Return the (X, Y) coordinate for the center point of the cell that contains the specified text.  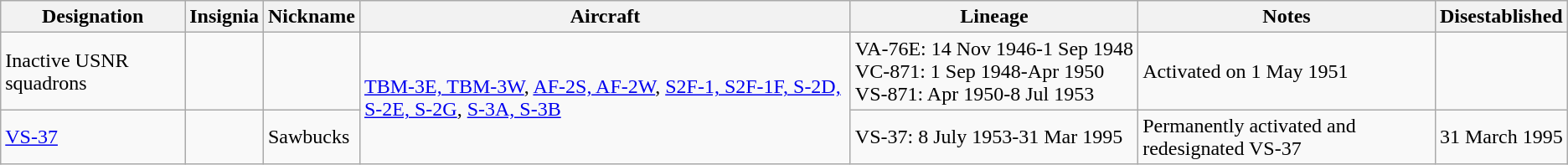
TBM-3E, TBM-3W, AF-2S, AF-2W, S2F-1, S2F-1F, S-2D, S-2E, S-2G, S-3A, S-3B (605, 99)
VS-37: 8 July 1953-31 Mar 1995 (993, 137)
VS-37 (93, 137)
Inactive USNR squadrons (93, 71)
Lineage (993, 17)
Sawbucks (312, 137)
Permanently activated and redesignated VS-37 (1287, 137)
VA-76E: 14 Nov 1946-1 Sep 1948VC-871: 1 Sep 1948-Apr 1950VS-871: Apr 1950-8 Jul 1953 (993, 71)
Insignia (224, 17)
Aircraft (605, 17)
Disestablished (1501, 17)
Notes (1287, 17)
Designation (93, 17)
Activated on 1 May 1951 (1287, 71)
Nickname (312, 17)
31 March 1995 (1501, 137)
